Provide the (X, Y) coordinate of the cell's center where the given text is located.  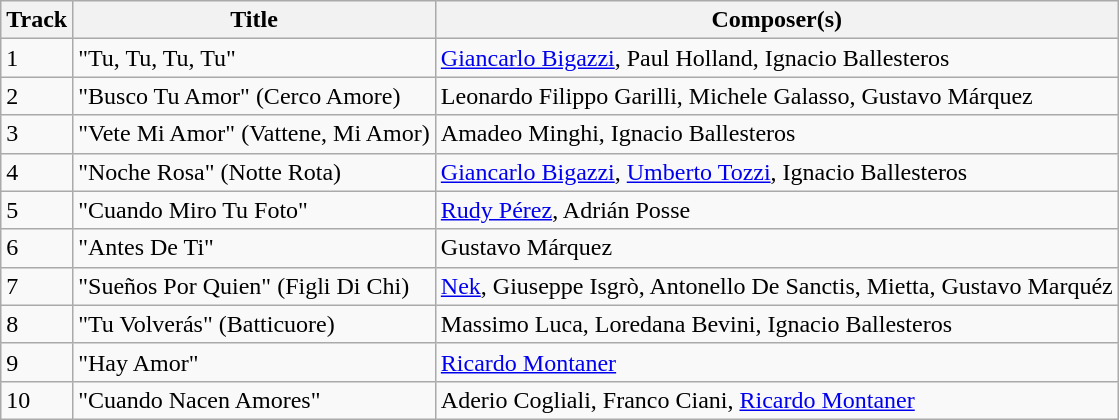
Track (37, 20)
2 (37, 96)
"Tu, Tu, Tu, Tu" (254, 58)
"Antes De Ti" (254, 248)
Ricardo Montaner (776, 362)
"Hay Amor" (254, 362)
Giancarlo Bigazzi, Paul Holland, Ignacio Ballesteros (776, 58)
9 (37, 362)
Nek, Giuseppe Isgrò, Antonello De Sanctis, Mietta, Gustavo Marquéz (776, 286)
"Cuando Nacen Amores" (254, 400)
4 (37, 172)
3 (37, 134)
8 (37, 324)
Rudy Pérez, Adrián Posse (776, 210)
10 (37, 400)
"Tu Volverás" (Batticuore) (254, 324)
6 (37, 248)
Gustavo Márquez (776, 248)
Composer(s) (776, 20)
Massimo Luca, Loredana Bevini, Ignacio Ballesteros (776, 324)
1 (37, 58)
7 (37, 286)
Title (254, 20)
"Noche Rosa" (Notte Rota) (254, 172)
"Vete Mi Amor" (Vattene, Mi Amor) (254, 134)
Leonardo Filippo Garilli, Michele Galasso, Gustavo Márquez (776, 96)
5 (37, 210)
Aderio Cogliali, Franco Ciani, Ricardo Montaner (776, 400)
"Sueños Por Quien" (Figli Di Chi) (254, 286)
"Busco Tu Amor" (Cerco Amore) (254, 96)
"Cuando Miro Tu Foto" (254, 210)
Giancarlo Bigazzi, Umberto Tozzi, Ignacio Ballesteros (776, 172)
Amadeo Minghi, Ignacio Ballesteros (776, 134)
